Capture the cell that displays the provided text and extract its [x, y] central coordinate. 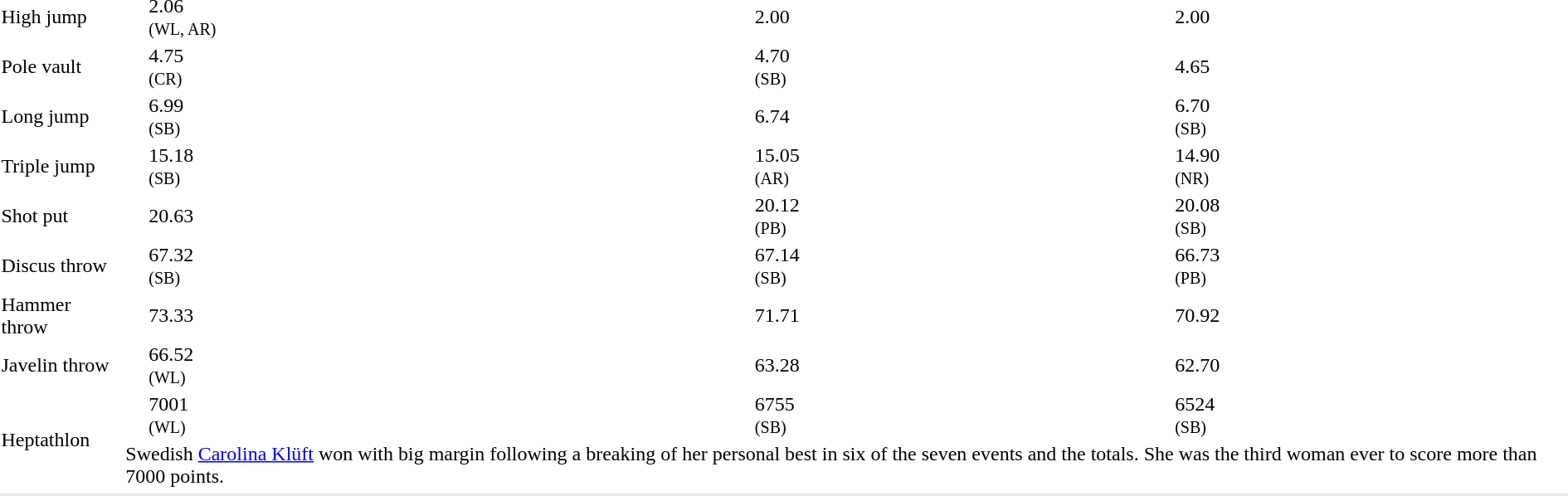
6.70(SB) [1371, 116]
14.90(NR) [1371, 166]
Long jump [61, 116]
67.32(SB) [438, 265]
71.71 [951, 315]
4.75(CR) [438, 66]
63.28 [951, 365]
Discus throw [61, 265]
Shot put [61, 216]
20.63 [438, 216]
73.33 [438, 315]
70.92 [1371, 315]
6524(SB) [1371, 415]
6.74 [951, 116]
20.08(SB) [1371, 216]
66.73(PB) [1371, 265]
Javelin throw [61, 365]
20.12(PB) [951, 216]
4.65 [1371, 66]
67.14(SB) [951, 265]
7001(WL) [438, 415]
15.18(SB) [438, 166]
62.70 [1371, 365]
6.99(SB) [438, 116]
Triple jump [61, 166]
6755(SB) [951, 415]
Pole vault [61, 66]
Heptathlon [61, 440]
66.52(WL) [438, 365]
Hammer throw [61, 315]
4.70(SB) [951, 66]
15.05(AR) [951, 166]
